Locate the cell with the specified text and output its [X, Y] center coordinate. 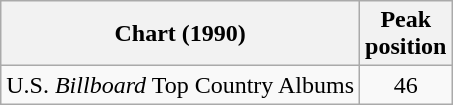
U.S. Billboard Top Country Albums [180, 85]
Peakposition [406, 34]
Chart (1990) [180, 34]
46 [406, 85]
